Return (x, y) of the center of cell containing provided text 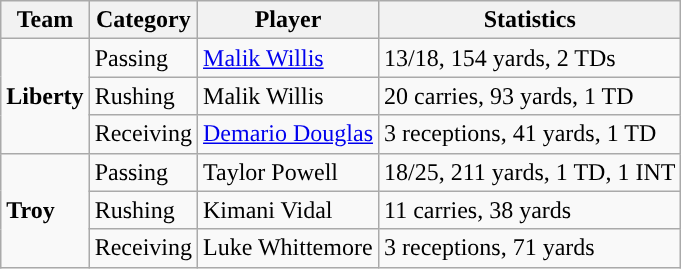
Liberty (45, 96)
20 carries, 93 yards, 1 TD (530, 96)
Team (45, 20)
Kimani Vidal (288, 210)
Taylor Powell (288, 172)
11 carries, 38 yards (530, 210)
Troy (45, 210)
Player (288, 20)
3 receptions, 71 yards (530, 248)
Luke Whittemore (288, 248)
3 receptions, 41 yards, 1 TD (530, 134)
Statistics (530, 20)
18/25, 211 yards, 1 TD, 1 INT (530, 172)
Category (143, 20)
13/18, 154 yards, 2 TDs (530, 58)
Demario Douglas (288, 134)
